From the cell containing the given text, extract its center point as (x, y) coordinate. 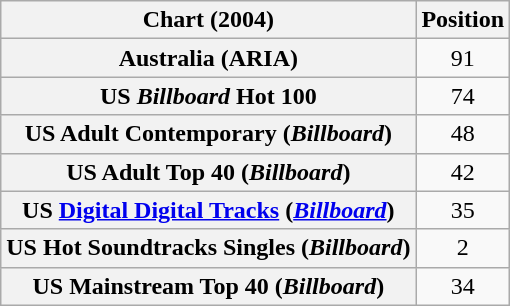
35 (463, 210)
91 (463, 58)
34 (463, 286)
2 (463, 248)
US Digital Digital Tracks (Billboard) (208, 210)
US Billboard Hot 100 (208, 96)
US Adult Contemporary (Billboard) (208, 134)
Chart (2004) (208, 20)
Position (463, 20)
48 (463, 134)
US Adult Top 40 (Billboard) (208, 172)
42 (463, 172)
Australia (ARIA) (208, 58)
74 (463, 96)
US Hot Soundtracks Singles (Billboard) (208, 248)
US Mainstream Top 40 (Billboard) (208, 286)
